Locate the cell with the specified text and output its (x, y) center coordinate. 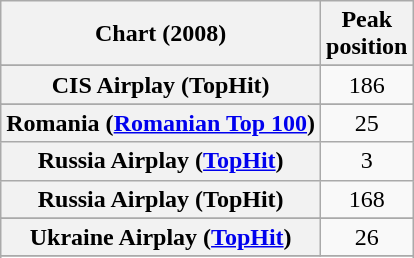
25 (367, 123)
Romania (Romanian Top 100) (161, 123)
CIS Airplay (TopHit) (161, 85)
168 (367, 199)
Chart (2008) (161, 34)
Peakposition (367, 34)
186 (367, 85)
26 (367, 237)
Ukraine Airplay (TopHit) (161, 237)
3 (367, 161)
